Output the (x, y) coordinate of the center of the cell containing the given text.  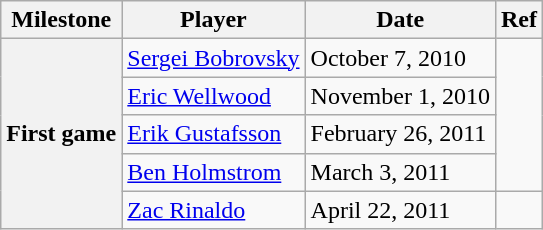
November 1, 2010 (400, 96)
Date (400, 20)
Ref (518, 20)
First game (62, 134)
April 22, 2011 (400, 210)
Ben Holmstrom (214, 172)
March 3, 2011 (400, 172)
Sergei Bobrovsky (214, 58)
Erik Gustafsson (214, 134)
October 7, 2010 (400, 58)
Zac Rinaldo (214, 210)
February 26, 2011 (400, 134)
Eric Wellwood (214, 96)
Milestone (62, 20)
Player (214, 20)
